Detect which cell encompasses the target text, then output its (X, Y) center coordinate. 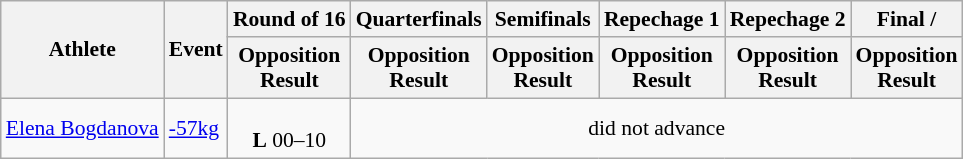
did not advance (657, 128)
Event (196, 50)
Athlete (82, 50)
L 00–10 (290, 128)
Semifinals (543, 19)
Final / (907, 19)
Quarterfinals (419, 19)
Repechage 1 (662, 19)
Elena Bogdanova (82, 128)
Repechage 2 (788, 19)
-57kg (196, 128)
Round of 16 (290, 19)
